Pinpoint the cell where the given text exists, returning its (X, Y) midpoint coordinate. 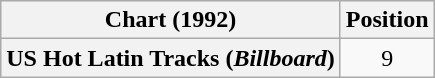
Position (387, 20)
9 (387, 58)
US Hot Latin Tracks (Billboard) (171, 58)
Chart (1992) (171, 20)
